Locate the cell with the specified text and output its (x, y) center coordinate. 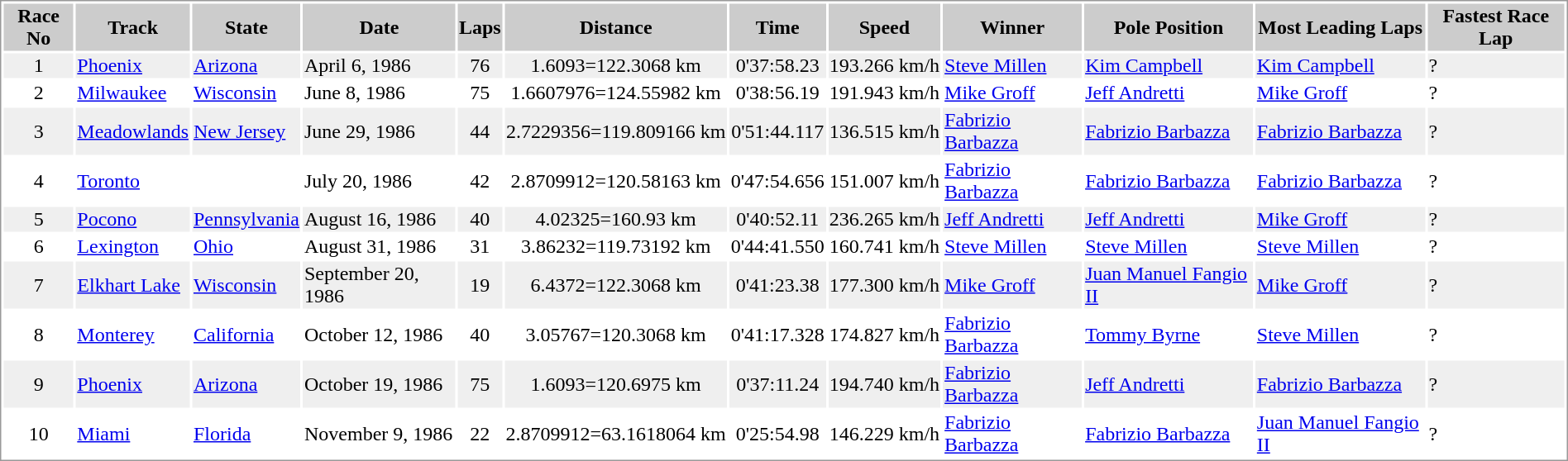
April 6, 1986 (379, 65)
Winner (1012, 26)
19 (480, 284)
42 (480, 180)
44 (480, 131)
3 (38, 131)
177.300 km/h (884, 284)
Track (133, 26)
Lexington (133, 247)
September 20, 1986 (379, 284)
0'44:41.550 (777, 247)
1 (38, 65)
1.6093=122.3068 km (615, 65)
Fastest Race Lap (1495, 26)
0'38:56.19 (777, 93)
0'25:54.98 (777, 433)
Monterey (133, 334)
October 12, 1986 (379, 334)
Miami (133, 433)
July 20, 1986 (379, 180)
8 (38, 334)
October 19, 1986 (379, 383)
Meadowlands (133, 131)
6 (38, 247)
Race No (38, 26)
June 8, 1986 (379, 93)
Most Leading Laps (1340, 26)
Milwaukee (133, 93)
November 9, 1986 (379, 433)
194.740 km/h (884, 383)
Florida (246, 433)
2 (38, 93)
August 31, 1986 (379, 247)
151.007 km/h (884, 180)
191.943 km/h (884, 93)
3.86232=119.73192 km (615, 247)
Tommy Byrne (1169, 334)
0'40:52.11 (777, 219)
136.515 km/h (884, 131)
236.265 km/h (884, 219)
0'41:17.328 (777, 334)
5 (38, 219)
Toronto (133, 180)
Laps (480, 26)
New Jersey (246, 131)
0'51:44.117 (777, 131)
7 (38, 284)
4.02325=160.93 km (615, 219)
0'37:58.23 (777, 65)
Speed (884, 26)
0'41:23.38 (777, 284)
9 (38, 383)
Ohio (246, 247)
174.827 km/h (884, 334)
22 (480, 433)
4 (38, 180)
2.8709912=120.58163 km (615, 180)
Pennsylvania (246, 219)
193.266 km/h (884, 65)
Date (379, 26)
76 (480, 65)
1.6093=120.6975 km (615, 383)
Pole Position (1169, 26)
160.741 km/h (884, 247)
Distance (615, 26)
June 29, 1986 (379, 131)
6.4372=122.3068 km (615, 284)
10 (38, 433)
1.6607976=124.55982 km (615, 93)
0'37:11.24 (777, 383)
Elkhart Lake (133, 284)
State (246, 26)
146.229 km/h (884, 433)
Time (777, 26)
Pocono (133, 219)
3.05767=120.3068 km (615, 334)
0'47:54.656 (777, 180)
31 (480, 247)
2.7229356=119.809166 km (615, 131)
California (246, 334)
2.8709912=63.1618064 km (615, 433)
August 16, 1986 (379, 219)
